Extract the [x, y] coordinate from the center of the cell holding the provided text.  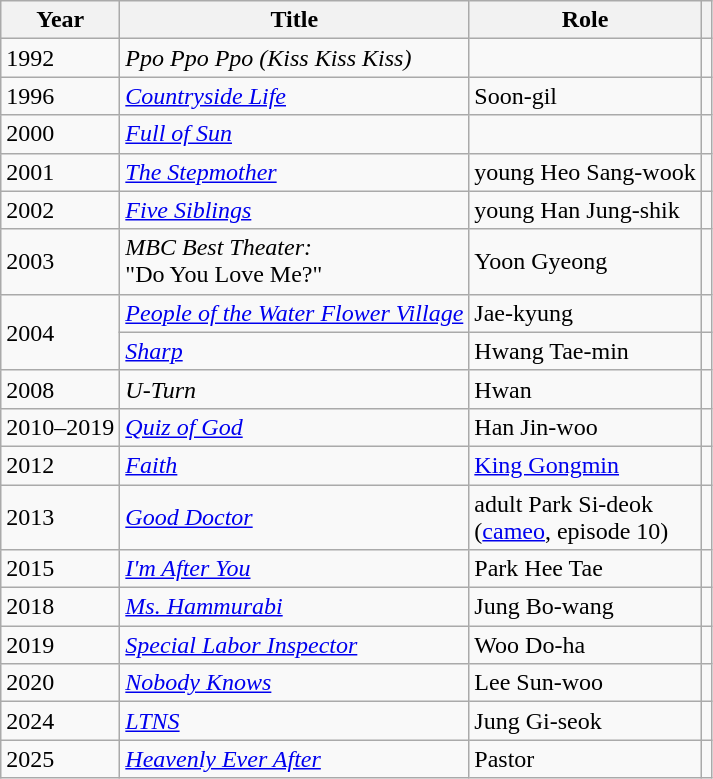
2019 [60, 645]
adult Park Si-deok(cameo, episode 10) [585, 516]
Countryside Life [294, 96]
2010–2019 [60, 427]
2002 [60, 210]
Jung Bo-wang [585, 607]
young Han Jung-shik [585, 210]
Sharp [294, 351]
Han Jin-woo [585, 427]
Heavenly Ever After [294, 759]
young Heo Sang-wook [585, 172]
1992 [60, 58]
2003 [60, 262]
Woo Do-ha [585, 645]
Ppo Ppo Ppo (Kiss Kiss Kiss) [294, 58]
2018 [60, 607]
2020 [60, 683]
LTNS [294, 721]
Hwang Tae-min [585, 351]
Full of Sun [294, 134]
2001 [60, 172]
Good Doctor [294, 516]
2000 [60, 134]
Hwan [585, 389]
Jung Gi-seok [585, 721]
Soon-gil [585, 96]
Title [294, 20]
Five Siblings [294, 210]
Special Labor Inspector [294, 645]
1996 [60, 96]
People of the Water Flower Village [294, 313]
Lee Sun-woo [585, 683]
2008 [60, 389]
Year [60, 20]
MBC Best Theater: "Do You Love Me?" [294, 262]
2015 [60, 569]
Quiz of God [294, 427]
2013 [60, 516]
Faith [294, 465]
2025 [60, 759]
I'm After You [294, 569]
The Stepmother [294, 172]
U-Turn [294, 389]
2004 [60, 332]
King Gongmin [585, 465]
Role [585, 20]
Ms. Hammurabi [294, 607]
Jae-kyung [585, 313]
Yoon Gyeong [585, 262]
2024 [60, 721]
Pastor [585, 759]
Park Hee Tae [585, 569]
Nobody Knows [294, 683]
2012 [60, 465]
